Detect which cell encompasses the target text, then output its [x, y] center coordinate. 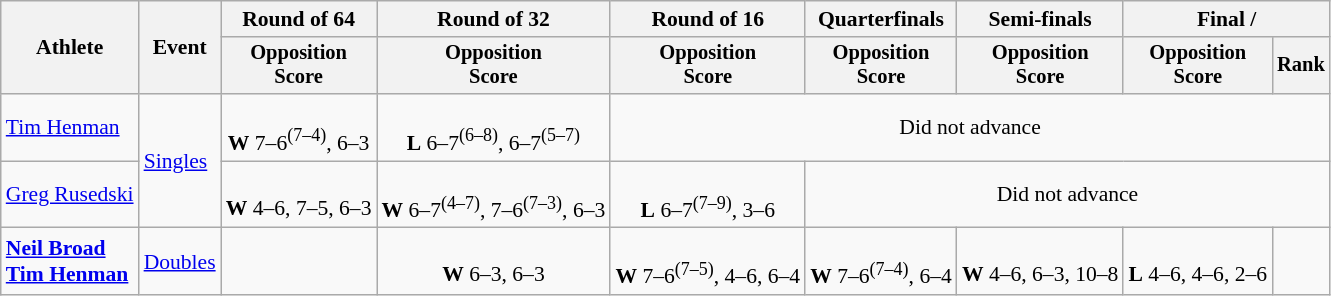
W 7–6(7–4), 6–4 [881, 262]
L 6–7(7–9), 3–6 [708, 194]
Final / [1226, 19]
W 6–7(4–7), 7–6(7–3), 6–3 [493, 194]
Round of 64 [299, 19]
Neil BroadTim Henman [70, 262]
Rank [1301, 66]
W 7–6(7–5), 4–6, 6–4 [708, 262]
Round of 32 [493, 19]
L 4–6, 4–6, 2–6 [1198, 262]
Greg Rusedski [70, 194]
Quarterfinals [881, 19]
Doubles [180, 262]
L 6–7(6–8), 6–7(5–7) [493, 128]
Athlete [70, 48]
Singles [180, 161]
Semi-finals [1040, 19]
W 6–3, 6–3 [493, 262]
Round of 16 [708, 19]
W 4–6, 7–5, 6–3 [299, 194]
W 4–6, 6–3, 10–8 [1040, 262]
W 7–6(7–4), 6–3 [299, 128]
Event [180, 48]
Tim Henman [70, 128]
